Scan for the cell matching the given text and deliver its (X, Y) coordinate at center. 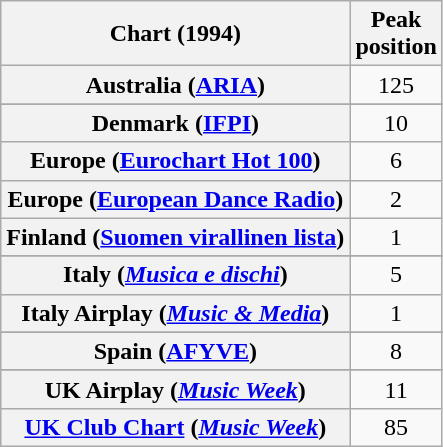
10 (396, 123)
Spain (AFYVE) (176, 351)
11 (396, 389)
Australia (ARIA) (176, 85)
Chart (1994) (176, 34)
85 (396, 427)
125 (396, 85)
6 (396, 161)
Italy Airplay (Music & Media) (176, 313)
UK Airplay (Music Week) (176, 389)
Europe (European Dance Radio) (176, 199)
Italy (Musica e dischi) (176, 275)
Denmark (IFPI) (176, 123)
Europe (Eurochart Hot 100) (176, 161)
8 (396, 351)
2 (396, 199)
UK Club Chart (Music Week) (176, 427)
5 (396, 275)
Finland (Suomen virallinen lista) (176, 237)
Peakposition (396, 34)
